Extract the [X, Y] coordinate from the center of the cell holding the provided text.  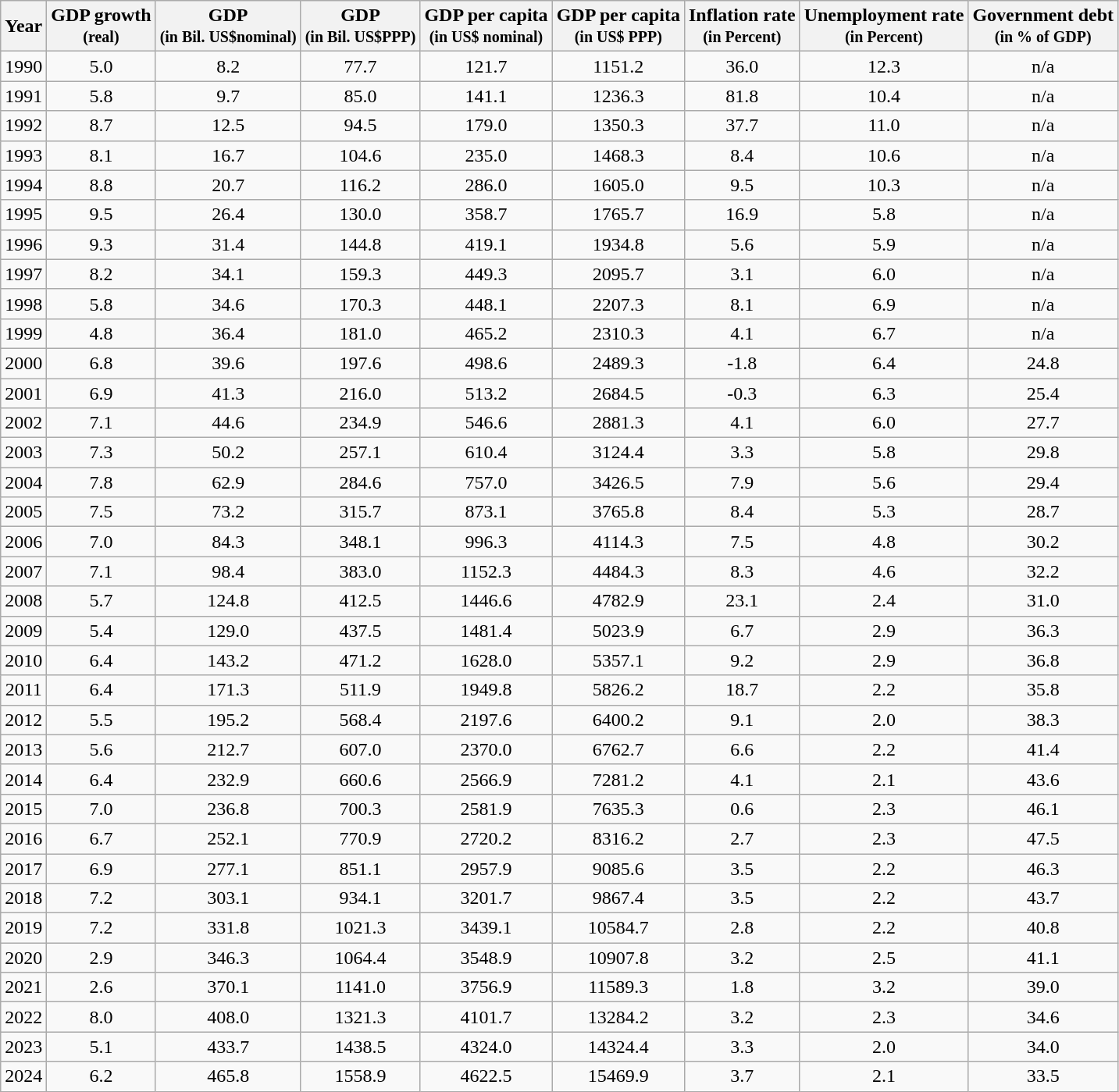
130.0 [361, 215]
39.6 [228, 363]
3548.9 [486, 958]
29.4 [1043, 482]
568.4 [361, 720]
303.1 [228, 898]
1992 [23, 126]
10.4 [884, 96]
41.1 [1043, 958]
257.1 [361, 453]
2016 [23, 838]
9.1 [742, 720]
2.5 [884, 958]
2.7 [742, 838]
43.7 [1043, 898]
2012 [23, 720]
Year [23, 27]
30.2 [1043, 542]
5357.1 [618, 660]
2015 [23, 809]
2022 [23, 1017]
98.4 [228, 571]
1021.3 [361, 928]
546.6 [486, 423]
212.7 [228, 749]
85.0 [361, 96]
27.7 [1043, 423]
286.0 [486, 185]
1481.4 [486, 631]
195.2 [228, 720]
5826.2 [618, 690]
996.3 [486, 542]
235.0 [486, 155]
2489.3 [618, 363]
2684.5 [618, 393]
23.1 [742, 601]
1996 [23, 244]
16.7 [228, 155]
144.8 [361, 244]
1991 [23, 96]
234.9 [361, 423]
121.7 [486, 66]
8.7 [102, 126]
3124.4 [618, 453]
4484.3 [618, 571]
2010 [23, 660]
5.5 [102, 720]
1999 [23, 333]
9085.6 [618, 869]
1934.8 [618, 244]
471.2 [361, 660]
2017 [23, 869]
2008 [23, 601]
607.0 [361, 749]
46.1 [1043, 809]
2095.7 [618, 274]
284.6 [361, 482]
36.4 [228, 333]
2207.3 [618, 304]
43.6 [1043, 779]
5023.9 [618, 631]
1152.3 [486, 571]
9.2 [742, 660]
331.8 [228, 928]
465.2 [486, 333]
12.5 [228, 126]
9.7 [228, 96]
39.0 [1043, 987]
511.9 [361, 690]
36.3 [1043, 631]
1151.2 [618, 66]
1558.9 [361, 1076]
610.4 [486, 453]
449.3 [486, 274]
1438.5 [361, 1047]
2957.9 [486, 869]
-1.8 [742, 363]
31.4 [228, 244]
5.7 [102, 601]
3765.8 [618, 512]
3426.5 [618, 482]
2581.9 [486, 809]
10.3 [884, 185]
Unemployment rate(in Percent) [884, 27]
47.5 [1043, 838]
GDP per capita(in US$ nominal) [486, 27]
1993 [23, 155]
38.3 [1043, 720]
370.1 [228, 987]
1350.3 [618, 126]
41.4 [1043, 749]
700.3 [361, 809]
7.9 [742, 482]
2003 [23, 453]
5.4 [102, 631]
2.8 [742, 928]
1141.0 [361, 987]
348.1 [361, 542]
Government debt(in % of GDP) [1043, 27]
4622.5 [486, 1076]
41.3 [228, 393]
24.8 [1043, 363]
5.3 [884, 512]
18.7 [742, 690]
8.3 [742, 571]
181.0 [361, 333]
2023 [23, 1047]
6.3 [884, 393]
3439.1 [486, 928]
40.8 [1043, 928]
5.9 [884, 244]
12.3 [884, 66]
1765.7 [618, 215]
437.5 [361, 631]
14324.4 [618, 1047]
4.6 [884, 571]
10.6 [884, 155]
2007 [23, 571]
3.7 [742, 1076]
32.2 [1043, 571]
171.3 [228, 690]
5.1 [102, 1047]
236.8 [228, 809]
757.0 [486, 482]
GDP growth(real) [102, 27]
129.0 [228, 631]
34.1 [228, 274]
660.6 [361, 779]
46.3 [1043, 869]
851.1 [361, 869]
770.9 [361, 838]
1236.3 [618, 96]
62.9 [228, 482]
2011 [23, 690]
2024 [23, 1076]
36.8 [1043, 660]
124.8 [228, 601]
2881.3 [618, 423]
0.6 [742, 809]
2310.3 [618, 333]
5.0 [102, 66]
1468.3 [618, 155]
50.2 [228, 453]
94.5 [361, 126]
33.5 [1043, 1076]
77.7 [361, 66]
197.6 [361, 363]
2018 [23, 898]
4782.9 [618, 601]
31.0 [1043, 601]
7635.3 [618, 809]
1446.6 [486, 601]
7281.2 [618, 779]
8.0 [102, 1017]
37.7 [742, 126]
2.6 [102, 987]
216.0 [361, 393]
25.4 [1043, 393]
10584.7 [618, 928]
2014 [23, 779]
252.1 [228, 838]
116.2 [361, 185]
10907.8 [618, 958]
1605.0 [618, 185]
170.3 [361, 304]
1998 [23, 304]
2566.9 [486, 779]
3756.9 [486, 987]
9.3 [102, 244]
346.3 [228, 958]
16.9 [742, 215]
2005 [23, 512]
2021 [23, 987]
1997 [23, 274]
4101.7 [486, 1017]
8.8 [102, 185]
1628.0 [486, 660]
6762.7 [618, 749]
2013 [23, 749]
277.1 [228, 869]
408.0 [228, 1017]
6400.2 [618, 720]
34.0 [1043, 1047]
4114.3 [618, 542]
159.3 [361, 274]
7.3 [102, 453]
2009 [23, 631]
1995 [23, 215]
2020 [23, 958]
3201.7 [486, 898]
2000 [23, 363]
232.9 [228, 779]
4324.0 [486, 1047]
433.7 [228, 1047]
104.6 [361, 155]
513.2 [486, 393]
3.1 [742, 274]
29.8 [1043, 453]
6.8 [102, 363]
11.0 [884, 126]
8316.2 [618, 838]
2197.6 [486, 720]
9867.4 [618, 898]
2720.2 [486, 838]
2006 [23, 542]
179.0 [486, 126]
358.7 [486, 215]
15469.9 [618, 1076]
2.4 [884, 601]
73.2 [228, 512]
412.5 [361, 601]
498.6 [486, 363]
465.8 [228, 1076]
383.0 [361, 571]
-0.3 [742, 393]
84.3 [228, 542]
6.6 [742, 749]
934.1 [361, 898]
13284.2 [618, 1017]
81.8 [742, 96]
36.0 [742, 66]
1.8 [742, 987]
2004 [23, 482]
1949.8 [486, 690]
Inflation rate(in Percent) [742, 27]
35.8 [1043, 690]
419.1 [486, 244]
315.7 [361, 512]
2002 [23, 423]
2370.0 [486, 749]
873.1 [486, 512]
GDP per capita(in US$ PPP) [618, 27]
28.7 [1043, 512]
143.2 [228, 660]
20.7 [228, 185]
GDP(in Bil. US$nominal) [228, 27]
1990 [23, 66]
44.6 [228, 423]
26.4 [228, 215]
11589.3 [618, 987]
448.1 [486, 304]
1994 [23, 185]
1321.3 [361, 1017]
6.2 [102, 1076]
2001 [23, 393]
7.8 [102, 482]
2019 [23, 928]
GDP(in Bil. US$PPP) [361, 27]
141.1 [486, 96]
1064.4 [361, 958]
